Return [X, Y] of the center of cell containing provided text 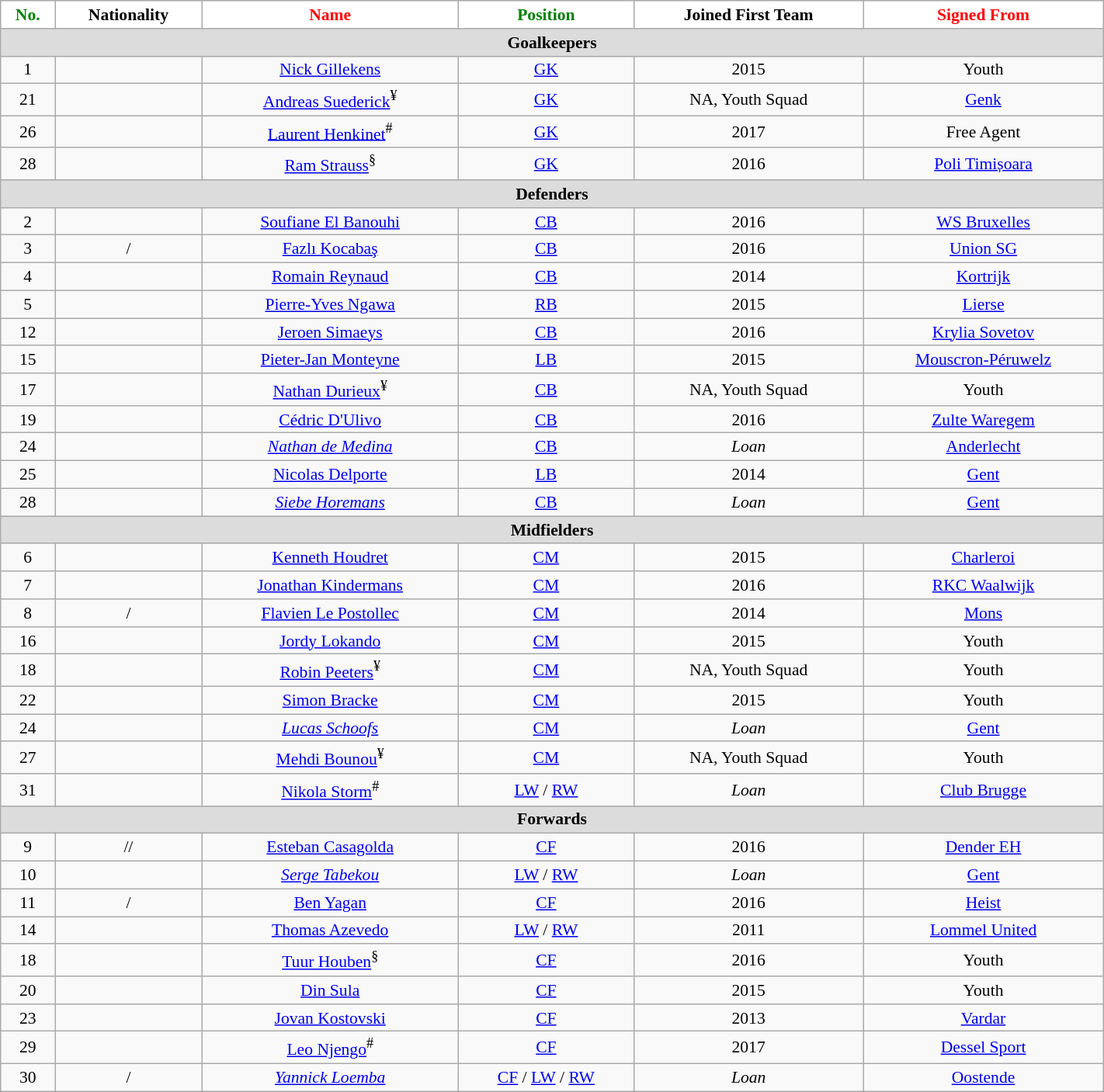
Esteban Casagolda [330, 848]
9 [28, 848]
23 [28, 1018]
31 [28, 790]
Heist [983, 903]
Siebe Horemans [330, 503]
Pieter-Jan Monteyne [330, 360]
12 [28, 332]
2 [28, 222]
Union SG [983, 249]
Oostende [983, 1078]
Jeroen Simaeys [330, 332]
CF / LW / RW [546, 1078]
// [129, 848]
Laurent Henkinet# [330, 132]
Kenneth Houdret [330, 558]
Dessel Sport [983, 1048]
29 [28, 1048]
1 [28, 70]
Nationality [129, 15]
4 [28, 277]
Position [546, 15]
Romain Reynaud [330, 277]
Genk [983, 99]
27 [28, 757]
Leo Njengo# [330, 1048]
RB [546, 304]
Tuur Houben§ [330, 961]
Krylia Sovetov [983, 332]
Flavien Le Postollec [330, 613]
Kortrijk [983, 277]
Robin Peeters¥ [330, 671]
Joined First Team [748, 15]
22 [28, 701]
Zulte Waregem [983, 420]
WS Bruxelles [983, 222]
Forwards [552, 820]
8 [28, 613]
7 [28, 585]
Jovan Kostovski [330, 1018]
Goalkeepers [552, 43]
Anderlecht [983, 447]
11 [28, 903]
20 [28, 990]
Vardar [983, 1018]
Jonathan Kindermans [330, 585]
Soufiane El Banouhi [330, 222]
Club Brugge [983, 790]
Serge Tabekou [330, 875]
Mouscron-Péruwelz [983, 360]
Defenders [552, 194]
Lommel United [983, 931]
Yannick Loemba [330, 1078]
Nathan Durieux¥ [330, 390]
3 [28, 249]
2011 [748, 931]
Din Sula [330, 990]
Ram Strauss§ [330, 165]
10 [28, 875]
25 [28, 475]
14 [28, 931]
15 [28, 360]
Nick Gillekens [330, 70]
26 [28, 132]
21 [28, 99]
Ben Yagan [330, 903]
Pierre-Yves Ngawa [330, 304]
Midfielders [552, 530]
Nicolas Delporte [330, 475]
5 [28, 304]
Poli Timișoara [983, 165]
16 [28, 641]
Cédric D'Ulivo [330, 420]
Andreas Suederick¥ [330, 99]
No. [28, 15]
2013 [748, 1018]
Lucas Schoofs [330, 728]
Nathan de Medina [330, 447]
Mons [983, 613]
17 [28, 390]
Thomas Azevedo [330, 931]
Fazlı Kocabaş [330, 249]
Charleroi [983, 558]
19 [28, 420]
Mehdi Bounou¥ [330, 757]
Simon Bracke [330, 701]
Dender EH [983, 848]
Signed From [983, 15]
30 [28, 1078]
Name [330, 15]
Jordy Lokando [330, 641]
Lierse [983, 304]
Nikola Storm# [330, 790]
6 [28, 558]
RKC Waalwijk [983, 585]
Free Agent [983, 132]
